Locate the cell with the specified text and output its [X, Y] center coordinate. 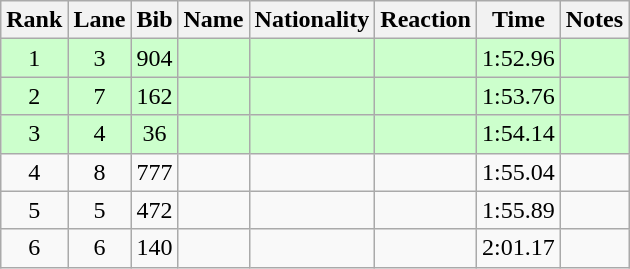
Nationality [312, 20]
36 [154, 134]
1:52.96 [519, 58]
Reaction [426, 20]
Name [214, 20]
904 [154, 58]
2 [34, 96]
Time [519, 20]
Notes [594, 20]
140 [154, 248]
1 [34, 58]
1:53.76 [519, 96]
1:55.04 [519, 172]
472 [154, 210]
1:55.89 [519, 210]
1:54.14 [519, 134]
2:01.17 [519, 248]
Bib [154, 20]
Rank [34, 20]
7 [100, 96]
Lane [100, 20]
777 [154, 172]
162 [154, 96]
8 [100, 172]
